Identify which cell holds the provided text, then report its [X, Y] central coordinate. 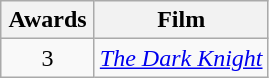
The Dark Knight [181, 58]
Film [181, 20]
3 [48, 58]
Awards [48, 20]
